Find where the given text appears and provide that cell's center as [x, y] coordinate. 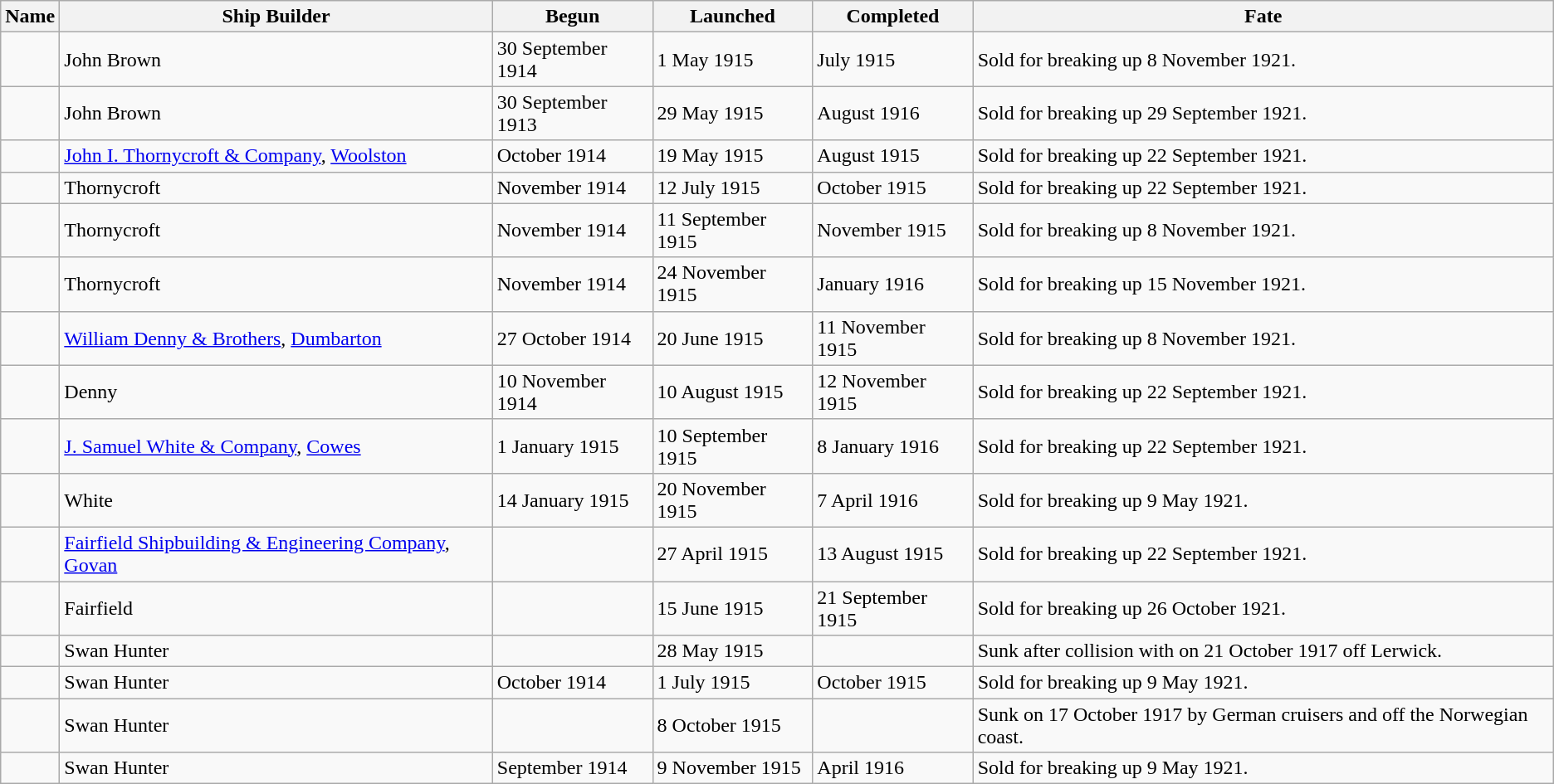
12 November 1915 [893, 392]
Sold for breaking up 26 October 1921. [1263, 607]
August 1916 [893, 113]
10 August 1915 [732, 392]
10 September 1915 [732, 446]
White [276, 499]
July 1915 [893, 60]
11 November 1915 [893, 338]
15 June 1915 [732, 607]
10 November 1914 [573, 392]
20 June 1915 [732, 338]
January 1916 [893, 284]
13 August 1915 [893, 554]
14 January 1915 [573, 499]
27 April 1915 [732, 554]
28 May 1915 [732, 651]
1 January 1915 [573, 446]
29 May 1915 [732, 113]
Fairfield [276, 607]
Fairfield Shipbuilding & Engineering Company, Govan [276, 554]
30 September 1913 [573, 113]
John I. Thornycroft & Company, Woolston [276, 156]
20 November 1915 [732, 499]
1 July 1915 [732, 683]
Denny [276, 392]
Completed [893, 17]
30 September 1914 [573, 60]
William Denny & Brothers, Dumbarton [276, 338]
19 May 1915 [732, 156]
12 July 1915 [732, 187]
21 September 1915 [893, 607]
7 April 1916 [893, 499]
Ship Builder [276, 17]
9 November 1915 [732, 768]
27 October 1914 [573, 338]
Sold for breaking up 29 September 1921. [1263, 113]
24 November 1915 [732, 284]
1 May 1915 [732, 60]
September 1914 [573, 768]
J. Samuel White & Company, Cowes [276, 446]
Begun [573, 17]
April 1916 [893, 768]
8 January 1916 [893, 446]
Sold for breaking up 15 November 1921. [1263, 284]
Sunk on 17 October 1917 by German cruisers and off the Norwegian coast. [1263, 725]
August 1915 [893, 156]
11 September 1915 [732, 231]
Name [30, 17]
November 1915 [893, 231]
Launched [732, 17]
Sunk after collision with on 21 October 1917 off Lerwick. [1263, 651]
8 October 1915 [732, 725]
Fate [1263, 17]
